Search for the cell housing the specified text and yield its (x, y) center coordinate. 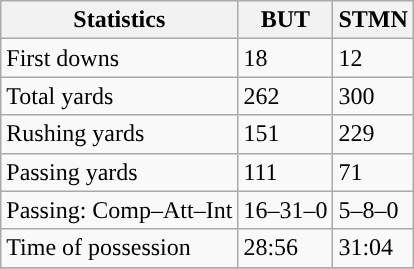
262 (286, 96)
STMN (373, 20)
Total yards (120, 96)
Rushing yards (120, 134)
300 (373, 96)
Passing yards (120, 172)
Passing: Comp–Att–Int (120, 210)
151 (286, 134)
12 (373, 58)
First downs (120, 58)
18 (286, 58)
BUT (286, 20)
16–31–0 (286, 210)
Time of possession (120, 248)
31:04 (373, 248)
Statistics (120, 20)
28:56 (286, 248)
229 (373, 134)
71 (373, 172)
5–8–0 (373, 210)
111 (286, 172)
